From the cell containing the given text, extract its center point as (X, Y) coordinate. 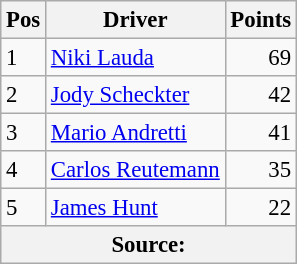
69 (260, 58)
2 (24, 95)
Pos (24, 20)
Carlos Reutemann (136, 170)
3 (24, 133)
James Hunt (136, 208)
41 (260, 133)
35 (260, 170)
5 (24, 208)
Source: (149, 245)
Mario Andretti (136, 133)
1 (24, 58)
Niki Lauda (136, 58)
4 (24, 170)
22 (260, 208)
42 (260, 95)
Driver (136, 20)
Points (260, 20)
Jody Scheckter (136, 95)
